Determine the (X, Y) coordinate at the center of the cell enclosing the given text.  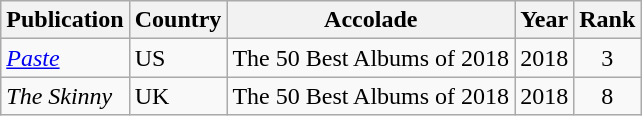
Paste (65, 58)
8 (608, 96)
Publication (65, 20)
UK (178, 96)
US (178, 58)
Accolade (371, 20)
Rank (608, 20)
Year (544, 20)
The Skinny (65, 96)
Country (178, 20)
3 (608, 58)
